Search for the cell housing the specified text and yield its [x, y] center coordinate. 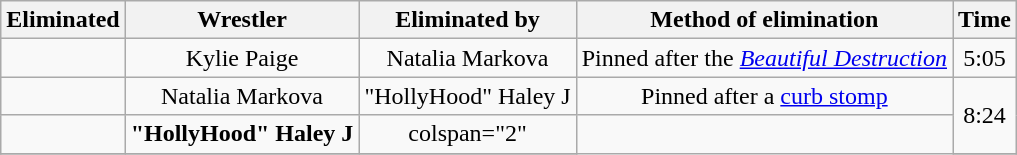
Eliminated [63, 20]
5:05 [984, 58]
Wrestler [242, 20]
Pinned after the Beautiful Destruction [764, 58]
8:24 [984, 115]
Eliminated by [468, 20]
Pinned after a curb stomp [764, 96]
Time [984, 20]
colspan="2" [468, 134]
Kylie Paige [242, 58]
Method of elimination [764, 20]
